Output the [x, y] coordinate of the center of the cell containing the given text.  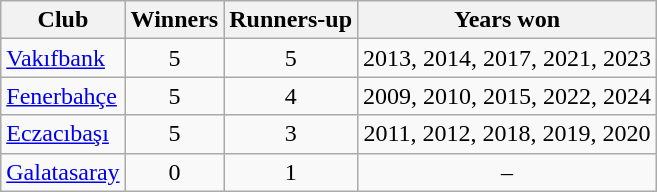
Eczacıbaşı [63, 134]
Runners-up [291, 20]
Years won [508, 20]
4 [291, 96]
Winners [174, 20]
Fenerbahçe [63, 96]
2011, 2012, 2018, 2019, 2020 [508, 134]
Club [63, 20]
0 [174, 172]
1 [291, 172]
Vakıfbank [63, 58]
2009, 2010, 2015, 2022, 2024 [508, 96]
Galatasaray [63, 172]
2013, 2014, 2017, 2021, 2023 [508, 58]
3 [291, 134]
– [508, 172]
